Extract the [X, Y] coordinate from the center of the cell holding the provided text.  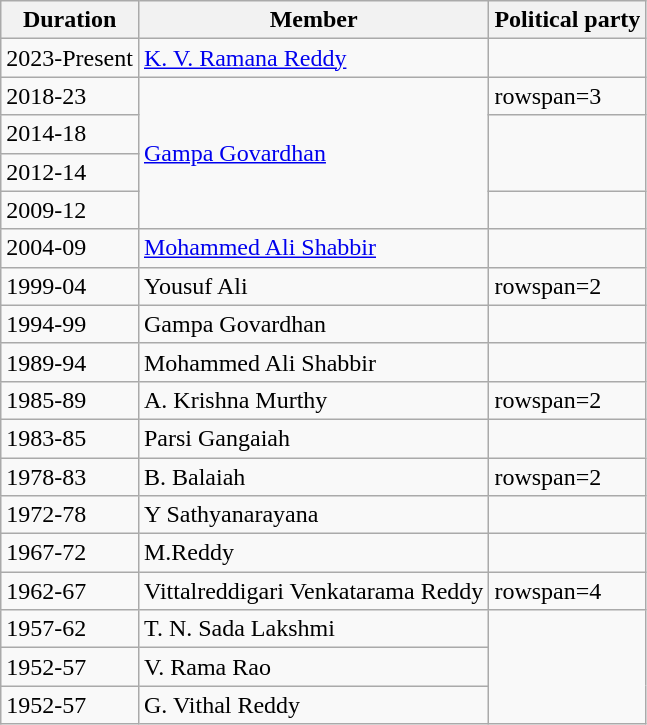
2009-12 [70, 210]
1985-89 [70, 400]
1978-83 [70, 477]
1957-62 [70, 629]
2014-18 [70, 134]
Vittalreddigari Venkatarama Reddy [313, 591]
2012-14 [70, 172]
rowspan=4 [568, 591]
2018-23 [70, 96]
1983-85 [70, 438]
1999-04 [70, 286]
rowspan=3 [568, 96]
T. N. Sada Lakshmi [313, 629]
1989-94 [70, 362]
Political party [568, 20]
M.Reddy [313, 553]
1994-99 [70, 324]
Yousuf Ali [313, 286]
G. Vithal Reddy [313, 705]
2004-09 [70, 248]
B. Balaiah [313, 477]
1967-72 [70, 553]
Parsi Gangaiah [313, 438]
1972-78 [70, 515]
Member [313, 20]
Duration [70, 20]
1962-67 [70, 591]
Y Sathyanarayana [313, 515]
A. Krishna Murthy [313, 400]
2023-Present [70, 58]
K. V. Ramana Reddy [313, 58]
V. Rama Rao [313, 667]
